Search for the cell housing the specified text and yield its [X, Y] center coordinate. 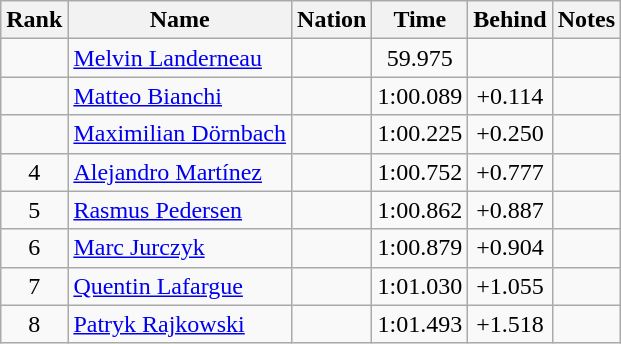
4 [34, 172]
Time [420, 20]
8 [34, 324]
+1.055 [510, 286]
Behind [510, 20]
+0.114 [510, 96]
Nation [332, 20]
Marc Jurczyk [180, 248]
1:00.879 [420, 248]
59.975 [420, 58]
+0.250 [510, 134]
1:01.030 [420, 286]
+0.887 [510, 210]
7 [34, 286]
+0.904 [510, 248]
Rank [34, 20]
5 [34, 210]
1:00.225 [420, 134]
1:01.493 [420, 324]
Alejandro Martínez [180, 172]
Melvin Landerneau [180, 58]
Maximilian Dörnbach [180, 134]
Rasmus Pedersen [180, 210]
Matteo Bianchi [180, 96]
1:00.089 [420, 96]
Patryk Rajkowski [180, 324]
+0.777 [510, 172]
6 [34, 248]
Quentin Lafargue [180, 286]
1:00.752 [420, 172]
Name [180, 20]
1:00.862 [420, 210]
Notes [586, 20]
+1.518 [510, 324]
